From the cell containing the given text, extract its center point as [X, Y] coordinate. 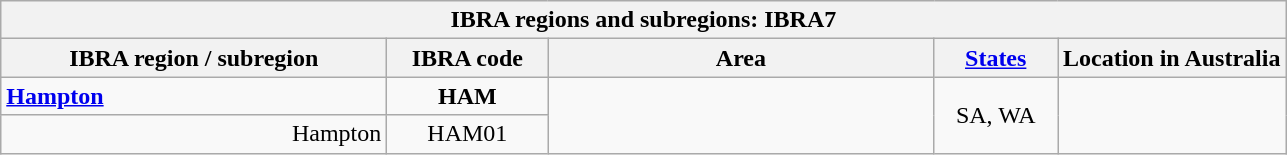
IBRA region / subregion [194, 58]
HAM [468, 96]
IBRA code [468, 58]
SA, WA [996, 115]
HAM01 [468, 134]
IBRA regions and subregions: IBRA7 [644, 20]
Location in Australia [1172, 58]
Area [741, 58]
States [996, 58]
